For the text-containing cell, return its midpoint in (x, y) coordinate format. 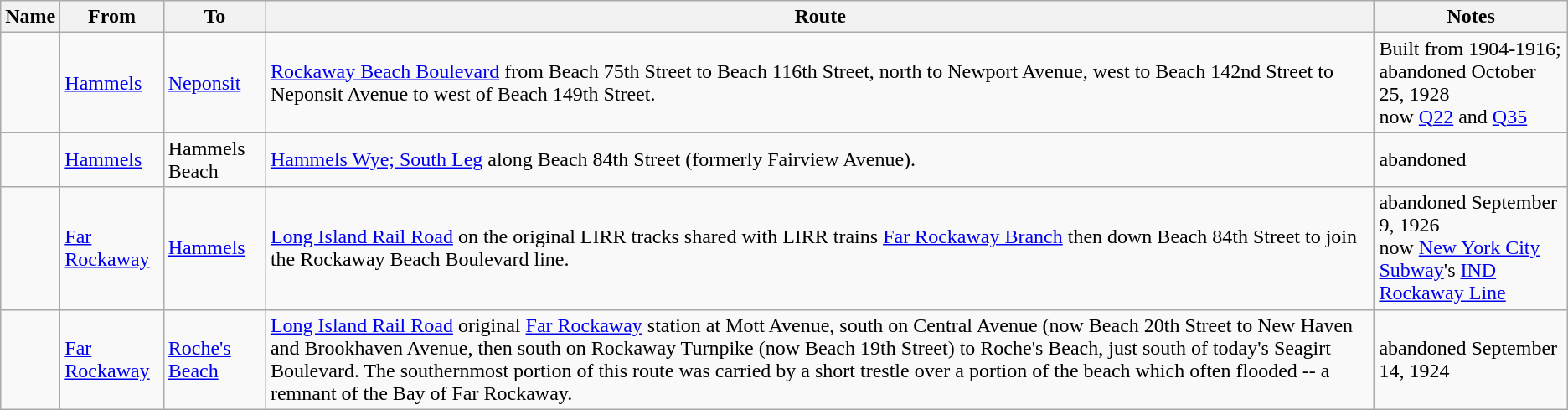
Route (820, 17)
abandoned (1471, 159)
To (214, 17)
From (112, 17)
abandoned September 9, 1926now New York City Subway's IND Rockaway Line (1471, 248)
Name (30, 17)
Hammels Wye; South Leg along Beach 84th Street (formerly Fairview Avenue). (820, 159)
Hammels Beach (214, 159)
Built from 1904-1916; abandoned October 25, 1928now Q22 and Q35 (1471, 82)
abandoned September 14, 1924 (1471, 359)
Notes (1471, 17)
Roche's Beach (214, 359)
Neponsit (214, 82)
